For the text-containing cell, return its midpoint in (x, y) coordinate format. 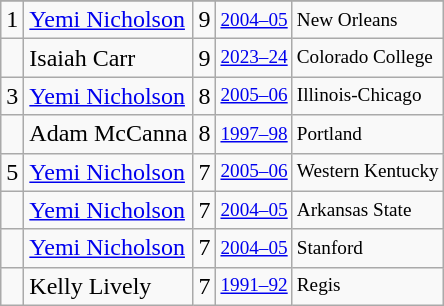
5 (12, 172)
Kelly Lively (108, 286)
Western Kentucky (368, 172)
3 (12, 96)
Regis (368, 286)
Adam McCanna (108, 134)
Portland (368, 134)
Isaiah Carr (108, 58)
1 (12, 20)
Illinois-Chicago (368, 96)
1997–98 (254, 134)
Stanford (368, 248)
Arkansas State (368, 210)
1991–92 (254, 286)
2023–24 (254, 58)
Colorado College (368, 58)
New Orleans (368, 20)
